Search for the cell housing the specified text and yield its [X, Y] center coordinate. 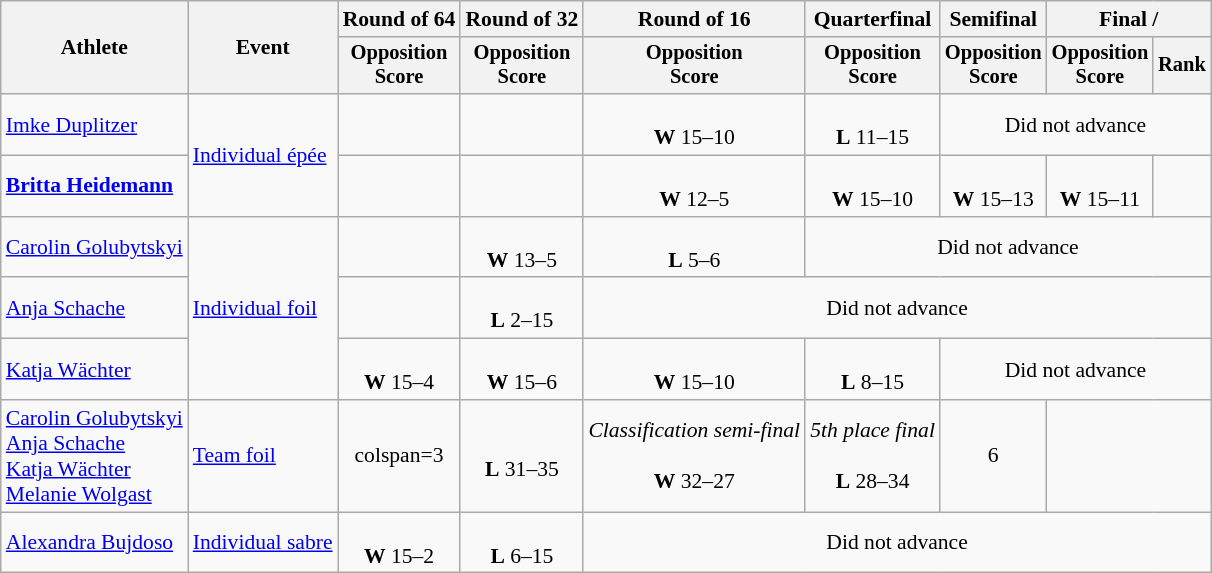
5th place finalL 28–34 [872, 456]
Classification semi-finalW 32–27 [694, 456]
Carolin Golubytskyi [94, 248]
Round of 16 [694, 19]
W 15–6 [522, 370]
L 6–15 [522, 542]
Individual sabre [263, 542]
Rank [1182, 66]
colspan=3 [400, 456]
W 12–5 [694, 186]
Round of 64 [400, 19]
Individual foil [263, 308]
Event [263, 48]
Round of 32 [522, 19]
Final / [1129, 19]
Semifinal [994, 19]
L 5–6 [694, 248]
Individual épée [263, 155]
Anja Schache [94, 308]
W 15–4 [400, 370]
Britta Heidemann [94, 186]
Katja Wächter [94, 370]
6 [994, 456]
Team foil [263, 456]
W 13–5 [522, 248]
Carolin GolubytskyiAnja SchacheKatja WächterMelanie Wolgast [94, 456]
Imke Duplitzer [94, 124]
L 2–15 [522, 308]
W 15–2 [400, 542]
L 11–15 [872, 124]
L 8–15 [872, 370]
L 31–35 [522, 456]
Alexandra Bujdoso [94, 542]
Quarterfinal [872, 19]
W 15–13 [994, 186]
W 15–11 [1100, 186]
Athlete [94, 48]
